Find where the given text appears and provide that cell's center as [X, Y] coordinate. 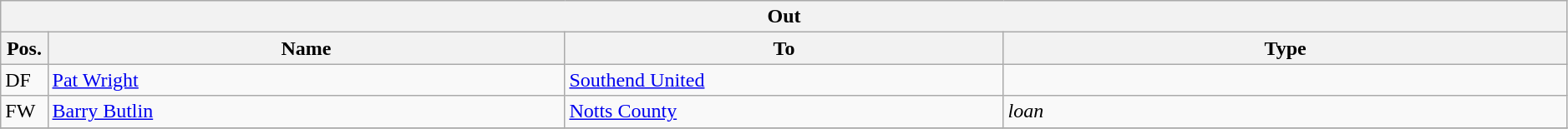
Pos. [24, 48]
Name [306, 48]
FW [24, 112]
loan [1285, 112]
Out [784, 17]
DF [24, 80]
Notts County [784, 112]
Barry Butlin [306, 112]
Pat Wright [306, 80]
To [784, 48]
Southend United [784, 80]
Type [1285, 48]
